Extract the [x, y] coordinate from the center of the cell holding the provided text.  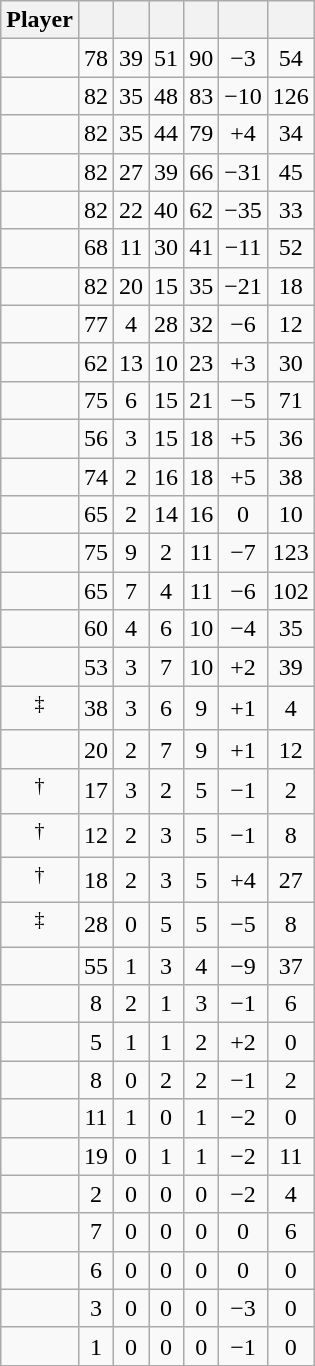
102 [290, 591]
54 [290, 58]
36 [290, 438]
68 [96, 248]
126 [290, 96]
19 [96, 1156]
123 [290, 553]
77 [96, 324]
66 [202, 172]
−21 [244, 286]
45 [290, 172]
−10 [244, 96]
41 [202, 248]
33 [290, 210]
40 [166, 210]
37 [290, 966]
52 [290, 248]
79 [202, 134]
83 [202, 96]
32 [202, 324]
−7 [244, 553]
−4 [244, 629]
22 [132, 210]
23 [202, 362]
48 [166, 96]
60 [96, 629]
+3 [244, 362]
34 [290, 134]
71 [290, 400]
51 [166, 58]
55 [96, 966]
14 [166, 515]
78 [96, 58]
−31 [244, 172]
90 [202, 58]
−9 [244, 966]
−11 [244, 248]
21 [202, 400]
−35 [244, 210]
53 [96, 667]
13 [132, 362]
17 [96, 790]
74 [96, 477]
44 [166, 134]
56 [96, 438]
Player [40, 20]
